From the cell containing the given text, extract its center point as (X, Y) coordinate. 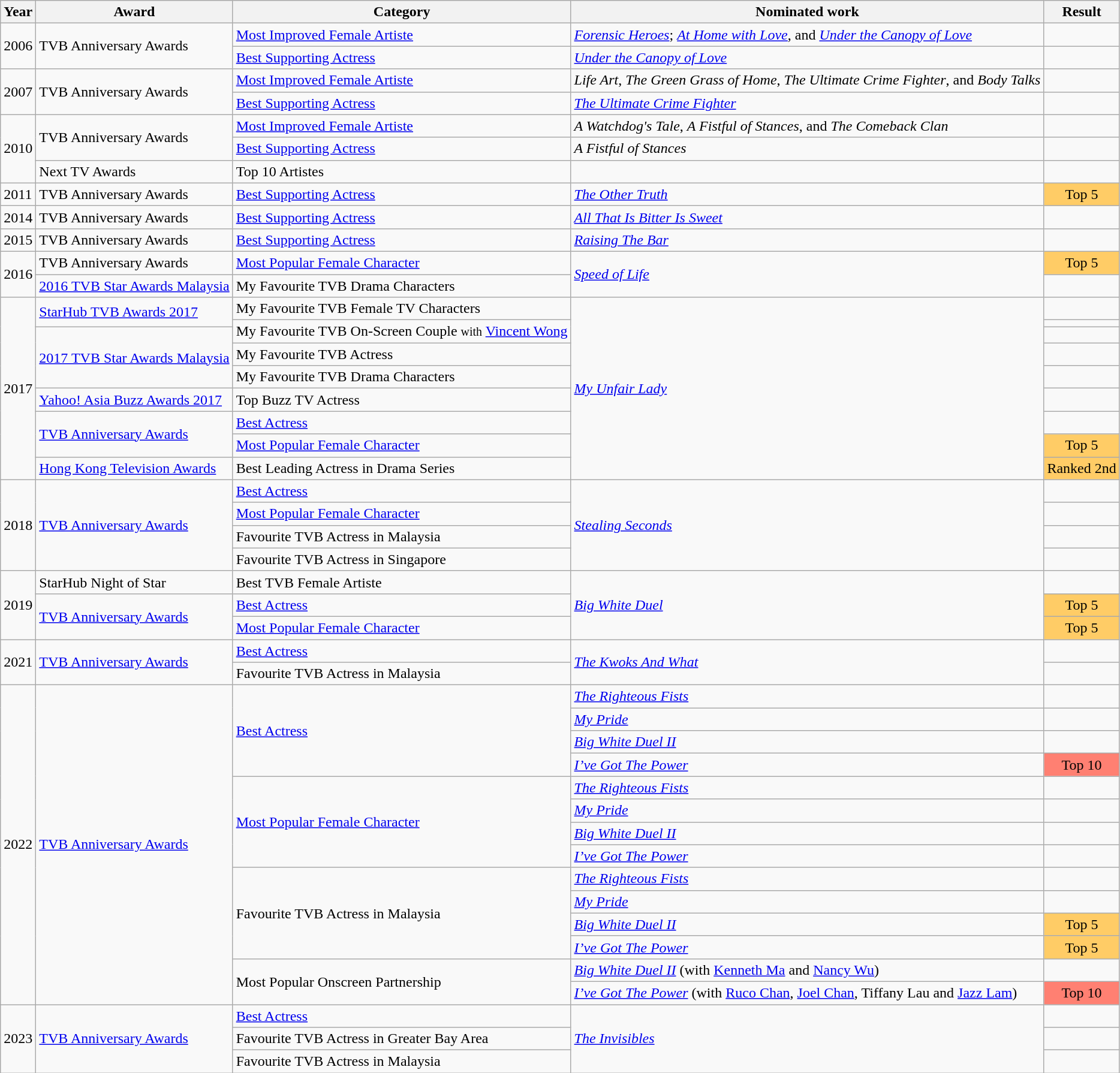
A Watchdog's Tale, A Fistful of Stances, and The Comeback Clan (807, 126)
The Ultimate Crime Fighter (807, 103)
Category (402, 12)
Best TVB Female Artiste (402, 582)
Life Art, The Green Grass of Home, The Ultimate Crime Fighter, and Body Talks (807, 80)
Next TV Awards (134, 171)
Award (134, 12)
2016 TVB Star Awards Malaysia (134, 286)
Best Leading Actress in Drama Series (402, 468)
2021 (18, 662)
Nominated work (807, 12)
All That Is Bitter Is Sweet (807, 217)
Ranked 2nd (1082, 468)
Top 10 Artistes (402, 171)
2018 (18, 525)
My Favourite TVB On-Screen Couple with Vincent Wong (402, 331)
My Unfair Lady (807, 388)
2017 TVB Star Awards Malaysia (134, 357)
Year (18, 12)
The Invisibles (807, 1039)
Top Buzz TV Actress (402, 400)
Hong Kong Television Awards (134, 468)
Raising The Bar (807, 240)
Result (1082, 12)
My Favourite TVB Female TV Characters (402, 309)
I’ve Got The Power (with Ruco Chan, Joel Chan, Tiffany Lau and Jazz Lam) (807, 993)
Yahoo! Asia Buzz Awards 2017 (134, 400)
Most Popular Onscreen Partnership (402, 981)
2017 (18, 388)
StarHub TVB Awards 2017 (134, 312)
2016 (18, 274)
Forensic Heroes; At Home with Love, and Under the Canopy of Love (807, 35)
2023 (18, 1039)
Favourite TVB Actress in Greater Bay Area (402, 1039)
Stealing Seconds (807, 525)
2010 (18, 149)
A Fistful of Stances (807, 149)
StarHub Night of Star (134, 582)
2022 (18, 845)
2014 (18, 217)
2011 (18, 194)
2015 (18, 240)
Speed of Life (807, 274)
2019 (18, 605)
Under the Canopy of Love (807, 58)
2006 (18, 46)
My Favourite TVB Actress (402, 354)
The Other Truth (807, 194)
Big White Duel II (with Kenneth Ma and Nancy Wu) (807, 970)
The Kwoks And What (807, 662)
Big White Duel (807, 605)
Favourite TVB Actress in Singapore (402, 559)
2007 (18, 92)
